Detect which cell encompasses the target text, then output its [X, Y] center coordinate. 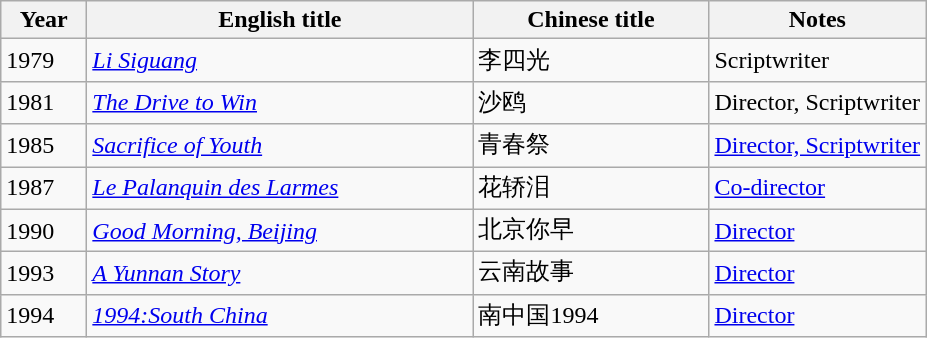
A Yunnan Story [280, 274]
Scriptwriter [818, 60]
The Drive to Win [280, 102]
1987 [44, 188]
青春祭 [591, 146]
沙鸥 [591, 102]
1981 [44, 102]
1994 [44, 316]
1979 [44, 60]
Le Palanquin des Larmes [280, 188]
Co-director [818, 188]
Li Siguang [280, 60]
南中国1994 [591, 316]
1993 [44, 274]
Good Morning, Beijing [280, 230]
李四光 [591, 60]
云南故事 [591, 274]
1985 [44, 146]
Notes [818, 20]
English title [280, 20]
Year [44, 20]
北京你早 [591, 230]
Chinese title [591, 20]
1994:South China [280, 316]
1990 [44, 230]
花轿泪 [591, 188]
Sacrifice of Youth [280, 146]
